Search for the cell housing the specified text and yield its (x, y) center coordinate. 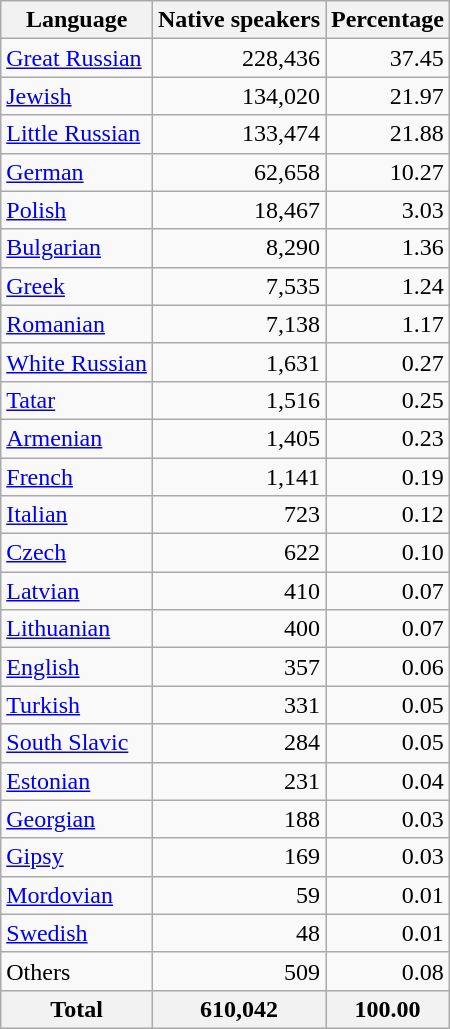
White Russian (77, 362)
Czech (77, 553)
Lithuanian (77, 629)
100.00 (388, 1009)
0.25 (388, 400)
Italian (77, 515)
1.24 (388, 286)
Bulgarian (77, 248)
Gipsy (77, 857)
0.27 (388, 362)
610,042 (238, 1009)
Percentage (388, 20)
133,474 (238, 134)
Others (77, 971)
Swedish (77, 933)
0.04 (388, 781)
Turkish (77, 705)
3.03 (388, 210)
Native speakers (238, 20)
French (77, 477)
134,020 (238, 96)
7,138 (238, 324)
English (77, 667)
South Slavic (77, 743)
231 (238, 781)
1,141 (238, 477)
59 (238, 895)
0.06 (388, 667)
37.45 (388, 58)
Language (77, 20)
21.88 (388, 134)
Mordovian (77, 895)
622 (238, 553)
Romanian (77, 324)
62,658 (238, 172)
Jewish (77, 96)
228,436 (238, 58)
331 (238, 705)
Estonian (77, 781)
0.08 (388, 971)
723 (238, 515)
7,535 (238, 286)
1,405 (238, 438)
10.27 (388, 172)
357 (238, 667)
Great Russian (77, 58)
Georgian (77, 819)
Armenian (77, 438)
Total (77, 1009)
188 (238, 819)
0.23 (388, 438)
0.12 (388, 515)
1.36 (388, 248)
509 (238, 971)
1.17 (388, 324)
21.97 (388, 96)
48 (238, 933)
0.10 (388, 553)
1,631 (238, 362)
Latvian (77, 591)
169 (238, 857)
400 (238, 629)
Little Russian (77, 134)
Polish (77, 210)
1,516 (238, 400)
18,467 (238, 210)
0.19 (388, 477)
German (77, 172)
410 (238, 591)
8,290 (238, 248)
Greek (77, 286)
284 (238, 743)
Tatar (77, 400)
